Return the (x, y) coordinate for the center point of the cell that contains the specified text.  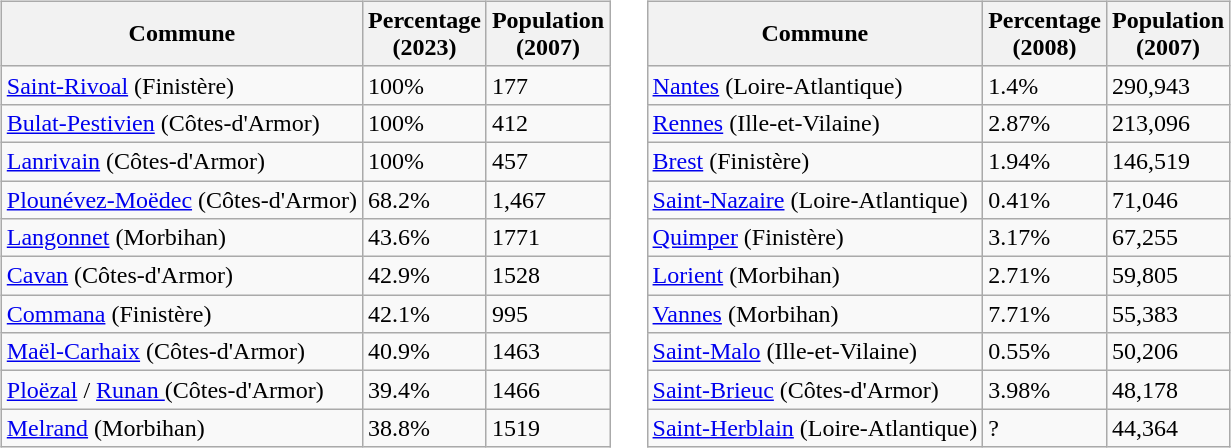
59,805 (1168, 276)
? (1045, 428)
1528 (548, 276)
1466 (548, 390)
177 (548, 85)
412 (548, 123)
43.6% (425, 238)
Ploëzal / Runan (Côtes-d'Armor) (182, 390)
Saint-Herblain (Loire-Atlantique) (815, 428)
71,046 (1168, 199)
48,178 (1168, 390)
40.9% (425, 352)
Percentage(2008) (1045, 34)
Percentage(2023) (425, 34)
Langonnet (Morbihan) (182, 238)
Saint-Brieuc (Côtes-d'Armor) (815, 390)
457 (548, 161)
995 (548, 314)
213,096 (1168, 123)
2.87% (1045, 123)
Nantes (Loire-Atlantique) (815, 85)
Plounévez-Moëdec (Côtes-d'Armor) (182, 199)
Quimper (Finistère) (815, 238)
3.98% (1045, 390)
1519 (548, 428)
Saint-Malo (Ille-et-Vilaine) (815, 352)
1.94% (1045, 161)
1771 (548, 238)
Melrand (Morbihan) (182, 428)
Brest (Finistère) (815, 161)
67,255 (1168, 238)
Saint-Rivoal (Finistère) (182, 85)
Lanrivain (Côtes-d'Armor) (182, 161)
0.55% (1045, 352)
38.8% (425, 428)
290,943 (1168, 85)
Vannes (Morbihan) (815, 314)
55,383 (1168, 314)
Cavan (Côtes-d'Armor) (182, 276)
Commana (Finistère) (182, 314)
50,206 (1168, 352)
1,467 (548, 199)
Maël-Carhaix (Côtes-d'Armor) (182, 352)
44,364 (1168, 428)
7.71% (1045, 314)
Rennes (Ille-et-Vilaine) (815, 123)
146,519 (1168, 161)
2.71% (1045, 276)
39.4% (425, 390)
68.2% (425, 199)
42.1% (425, 314)
42.9% (425, 276)
Bulat-Pestivien (Côtes-d'Armor) (182, 123)
Saint-Nazaire (Loire-Atlantique) (815, 199)
3.17% (1045, 238)
1463 (548, 352)
1.4% (1045, 85)
0.41% (1045, 199)
Lorient (Morbihan) (815, 276)
